Identify which cell holds the provided text, then report its [x, y] central coordinate. 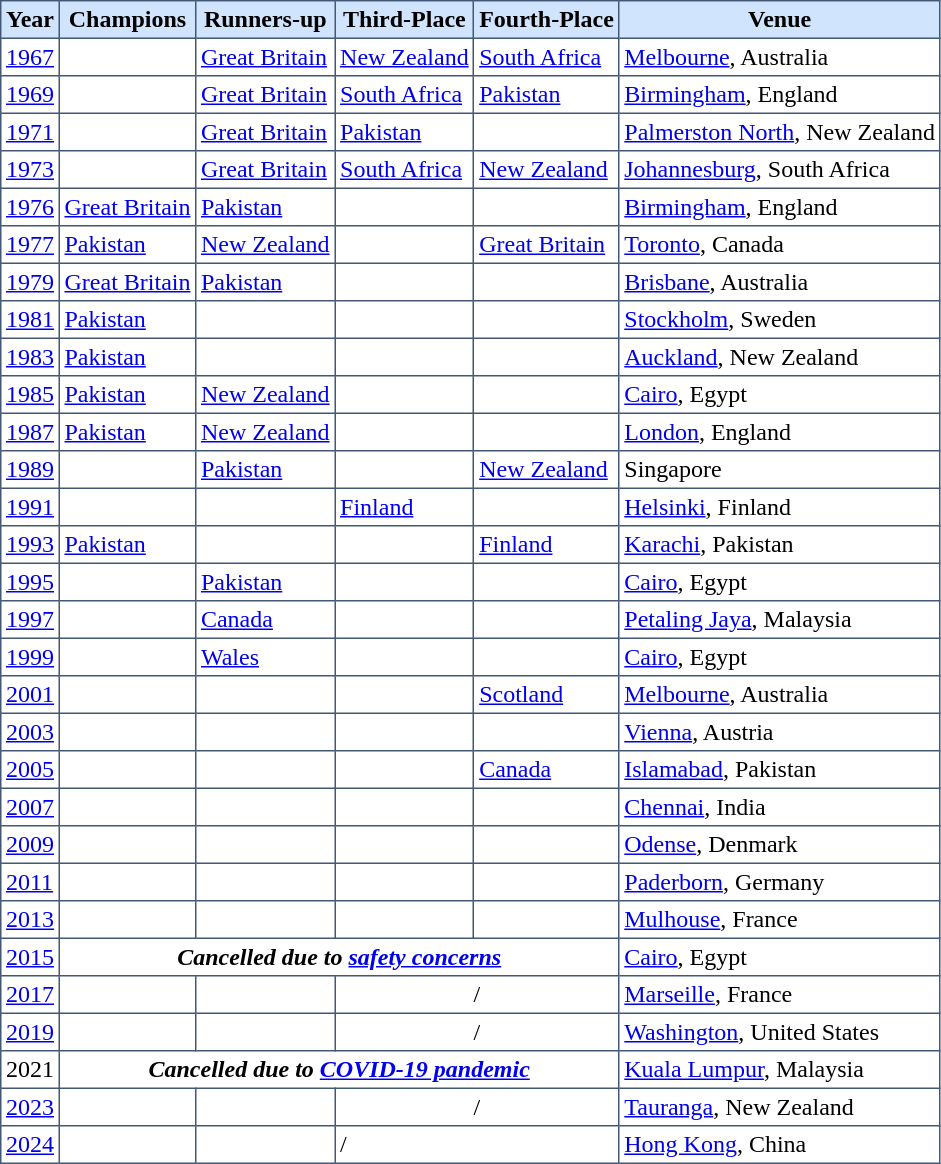
Scotland [546, 695]
1967 [30, 57]
Chennai, India [780, 807]
Vienna, Austria [780, 732]
2009 [30, 845]
Johannesburg, South Africa [780, 170]
Karachi, Pakistan [780, 545]
Odense, Denmark [780, 845]
2023 [30, 1107]
1979 [30, 282]
Tauranga, New Zealand [780, 1107]
1977 [30, 245]
1981 [30, 320]
1993 [30, 545]
2021 [30, 1070]
Hong Kong, China [780, 1145]
1985 [30, 395]
Venue [780, 20]
Helsinki, Finland [780, 507]
Brisbane, Australia [780, 282]
2024 [30, 1145]
Champions [127, 20]
2011 [30, 882]
Petaling Jaya, Malaysia [780, 620]
2013 [30, 920]
1999 [30, 657]
Toronto, Canada [780, 245]
1987 [30, 432]
Mulhouse, France [780, 920]
1997 [30, 620]
1971 [30, 132]
London, England [780, 432]
Runners-up [266, 20]
Kuala Lumpur, Malaysia [780, 1070]
Third-Place [404, 20]
2005 [30, 770]
Cancelled due to safety concerns [339, 957]
1969 [30, 95]
Cancelled due to COVID-19 pandemic [339, 1070]
Singapore [780, 470]
Year [30, 20]
Palmerston North, New Zealand [780, 132]
Stockholm, Sweden [780, 320]
Auckland, New Zealand [780, 357]
2001 [30, 695]
1991 [30, 507]
1976 [30, 207]
Wales [266, 657]
2017 [30, 995]
2003 [30, 732]
Marseille, France [780, 995]
1995 [30, 582]
1973 [30, 170]
Fourth-Place [546, 20]
Islamabad, Pakistan [780, 770]
Paderborn, Germany [780, 882]
2015 [30, 957]
1989 [30, 470]
Washington, United States [780, 1032]
2007 [30, 807]
1983 [30, 357]
2019 [30, 1032]
